Locate the cell with the specified text and output its [x, y] center coordinate. 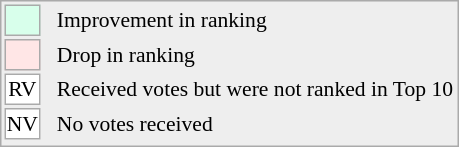
Improvement in ranking [254, 20]
No votes received [254, 124]
RV [22, 90]
Received votes but were not ranked in Top 10 [254, 90]
NV [22, 124]
Drop in ranking [254, 55]
